Detect which cell encompasses the target text, then output its (X, Y) center coordinate. 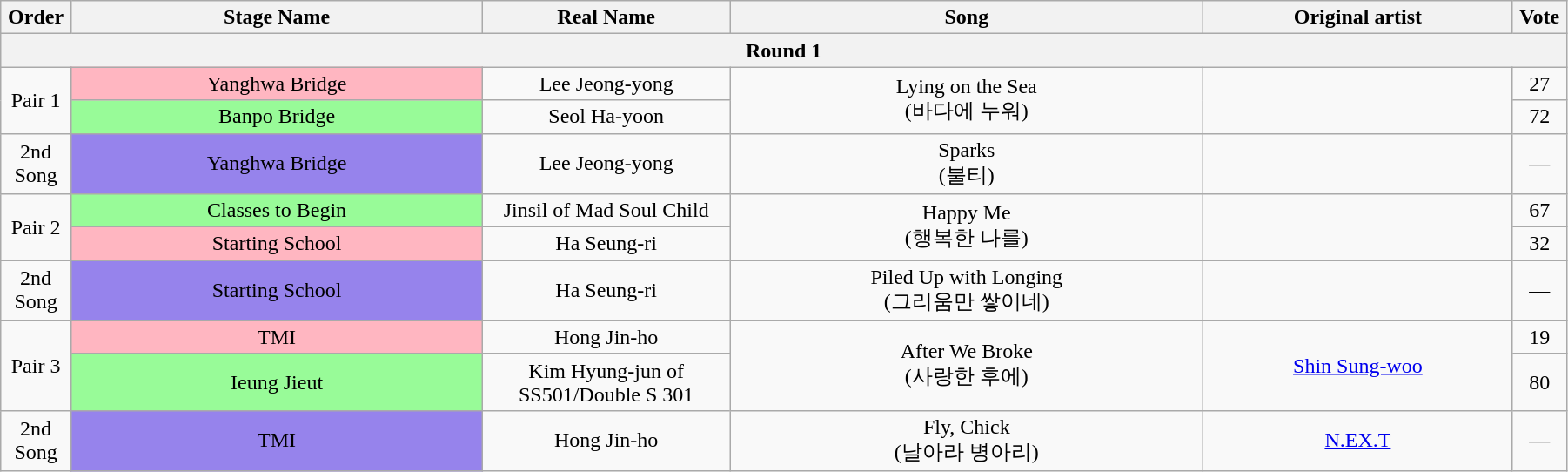
80 (1540, 381)
Vote (1540, 17)
Piled Up with Longing(그리움만 쌓이네) (967, 291)
72 (1540, 117)
Kim Hyung-jun of SS501/Double S 301 (606, 381)
Order (37, 17)
Seol Ha-yoon (606, 117)
Stage Name (277, 17)
Sparks(불티) (967, 164)
32 (1540, 244)
Real Name (606, 17)
Pair 1 (37, 100)
Jinsil of Mad Soul Child (606, 211)
Pair 3 (37, 366)
Banpo Bridge (277, 117)
Fly, Chick(날아라 병아리) (967, 441)
Ieung Jieut (277, 381)
Lying on the Sea(바다에 누워) (967, 100)
After We Broke(사랑한 후에) (967, 366)
Round 1 (784, 51)
27 (1540, 84)
Original artist (1357, 17)
19 (1540, 337)
Song (967, 17)
Happy Me(행복한 나를) (967, 227)
Classes to Begin (277, 211)
N.EX.T (1357, 441)
67 (1540, 211)
Shin Sung-woo (1357, 366)
Pair 2 (37, 227)
